Output the [x, y] coordinate of the center of the cell containing the given text.  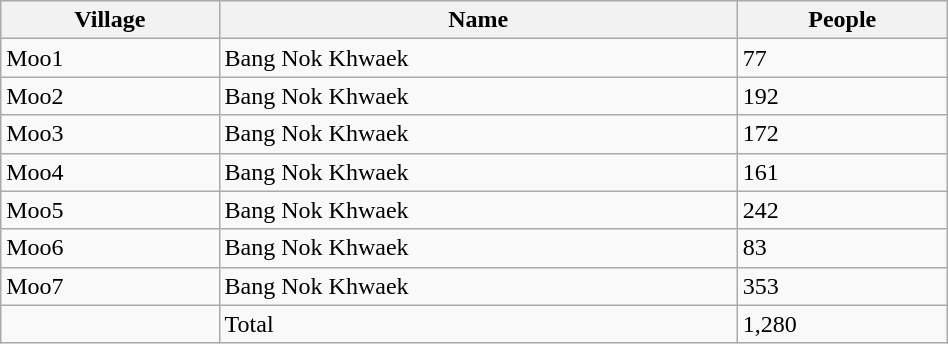
People [842, 20]
242 [842, 210]
Moo4 [110, 172]
Moo3 [110, 134]
83 [842, 248]
Moo5 [110, 210]
1,280 [842, 324]
172 [842, 134]
Moo7 [110, 286]
Total [478, 324]
353 [842, 286]
161 [842, 172]
77 [842, 58]
Moo2 [110, 96]
192 [842, 96]
Moo6 [110, 248]
Moo1 [110, 58]
Name [478, 20]
Village [110, 20]
